Provide the (X, Y) coordinate of the cell's center where the given text is located.  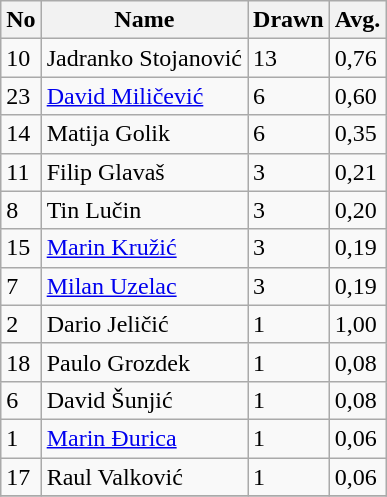
10 (21, 58)
David Miličević (144, 96)
17 (21, 477)
7 (21, 286)
Avg. (358, 20)
Dario Jeličić (144, 324)
Milan Uzelac (144, 286)
8 (21, 210)
23 (21, 96)
15 (21, 248)
0,35 (358, 134)
No (21, 20)
Marin Đurica (144, 438)
Paulo Grozdek (144, 362)
Name (144, 20)
Drawn (289, 20)
0,76 (358, 58)
Filip Glavaš (144, 172)
11 (21, 172)
Raul Valković (144, 477)
Tin Lučin (144, 210)
Marin Kružić (144, 248)
Jadranko Stojanović (144, 58)
David Šunjić (144, 400)
18 (21, 362)
1,00 (358, 324)
0,60 (358, 96)
0,20 (358, 210)
14 (21, 134)
0,21 (358, 172)
2 (21, 324)
13 (289, 58)
Matija Golik (144, 134)
